Scan for the cell matching the given text and deliver its (x, y) coordinate at center. 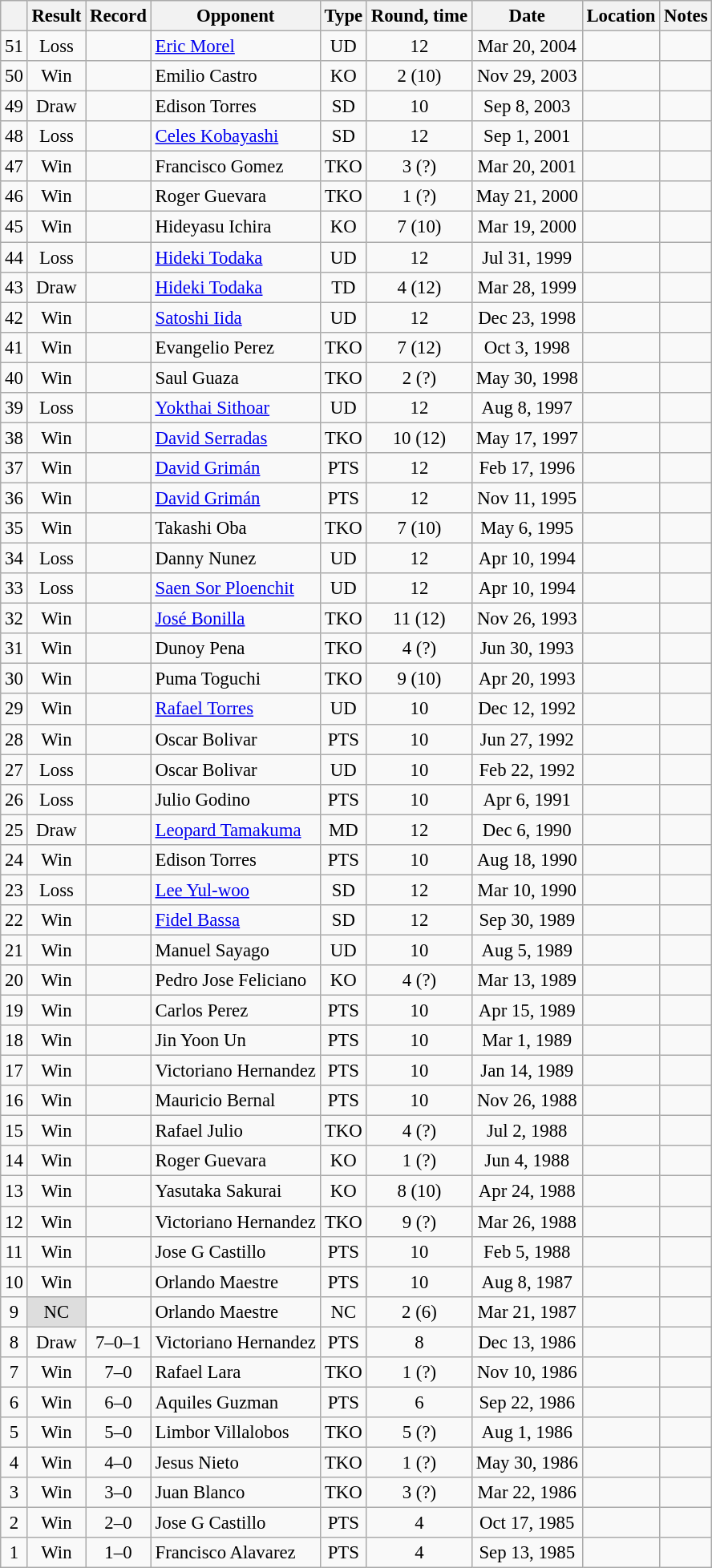
Lee Yul-woo (236, 890)
3–0 (119, 1493)
Dunoy Pena (236, 649)
Mar 21, 1987 (527, 1311)
29 (14, 709)
20 (14, 980)
Juan Blanco (236, 1493)
Aug 5, 1989 (527, 950)
27 (14, 770)
Dec 13, 1986 (527, 1342)
Jun 30, 1993 (527, 649)
1 (14, 1553)
Rafael Torres (236, 709)
5–0 (119, 1433)
28 (14, 739)
Nov 26, 1988 (527, 1101)
May 21, 2000 (527, 196)
2 (?) (419, 378)
Francisco Gomez (236, 167)
Yokthai Sithoar (236, 408)
50 (14, 76)
Takashi Oba (236, 528)
Sep 1, 2001 (527, 136)
Nov 26, 1993 (527, 619)
Limbor Villalobos (236, 1433)
Sep 8, 2003 (527, 107)
2 (10) (419, 76)
47 (14, 167)
Result (56, 16)
4 (12) (419, 287)
Jan 14, 1989 (527, 1071)
Saen Sor Ploenchit (236, 588)
15 (14, 1131)
26 (14, 799)
40 (14, 378)
Sep 13, 1985 (527, 1553)
43 (14, 287)
9 (10) (419, 679)
9 (?) (419, 1222)
19 (14, 1011)
Mar 28, 1999 (527, 287)
2 (14, 1523)
7 (12) (419, 347)
Mar 20, 2001 (527, 167)
Jin Yoon Un (236, 1041)
Mar 1, 1989 (527, 1041)
José Bonilla (236, 619)
MD (343, 830)
Mar 20, 2004 (527, 46)
23 (14, 890)
Date (527, 16)
39 (14, 408)
Nov 10, 1986 (527, 1372)
8 (10) (419, 1191)
David Serradas (236, 438)
45 (14, 227)
24 (14, 860)
4–0 (119, 1462)
Puma Toguchi (236, 679)
Record (119, 16)
7–0 (119, 1372)
Dec 12, 1992 (527, 709)
49 (14, 107)
48 (14, 136)
Apr 15, 1989 (527, 1011)
36 (14, 498)
Dec 6, 1990 (527, 830)
5 (?) (419, 1433)
11 (12) (419, 619)
Apr 24, 1988 (527, 1191)
Dec 23, 1998 (527, 317)
Yasutaka Sakurai (236, 1191)
44 (14, 257)
May 17, 1997 (527, 438)
13 (14, 1191)
41 (14, 347)
Apr 20, 1993 (527, 679)
Apr 6, 1991 (527, 799)
32 (14, 619)
Manuel Sayago (236, 950)
Notes (686, 16)
Eric Morel (236, 46)
14 (14, 1162)
Feb 17, 1996 (527, 468)
Francisco Alavarez (236, 1553)
May 30, 1998 (527, 378)
Aug 1, 1986 (527, 1433)
Opponent (236, 16)
9 (14, 1311)
Rafael Lara (236, 1372)
Julio Godino (236, 799)
Feb 22, 1992 (527, 770)
Saul Guaza (236, 378)
TD (343, 287)
Pedro Jose Feliciano (236, 980)
Sep 30, 1989 (527, 920)
Carlos Perez (236, 1011)
Jun 4, 1988 (527, 1162)
Mar 13, 1989 (527, 980)
17 (14, 1071)
30 (14, 679)
Mar 10, 1990 (527, 890)
Mauricio Bernal (236, 1101)
Jesus Nieto (236, 1462)
Rafael Julio (236, 1131)
Fidel Bassa (236, 920)
7 (14, 1372)
May 6, 1995 (527, 528)
Round, time (419, 16)
Oct 3, 1998 (527, 347)
Evangelio Perez (236, 347)
38 (14, 438)
10 (12) (419, 438)
Mar 19, 2000 (527, 227)
Celes Kobayashi (236, 136)
1–0 (119, 1553)
Feb 5, 1988 (527, 1251)
Location (621, 16)
3 (14, 1493)
Jul 31, 1999 (527, 257)
Hideyasu Ichira (236, 227)
25 (14, 830)
37 (14, 468)
Type (343, 16)
21 (14, 950)
Satoshi Iida (236, 317)
18 (14, 1041)
Danny Nunez (236, 559)
Emilio Castro (236, 76)
7–0–1 (119, 1342)
6–0 (119, 1402)
Oct 17, 1985 (527, 1523)
34 (14, 559)
Jun 27, 1992 (527, 739)
Nov 29, 2003 (527, 76)
Aquiles Guzman (236, 1402)
Aug 8, 1997 (527, 408)
46 (14, 196)
Aug 8, 1987 (527, 1282)
Leopard Tamakuma (236, 830)
May 30, 1986 (527, 1462)
5 (14, 1433)
Mar 26, 1988 (527, 1222)
2–0 (119, 1523)
31 (14, 649)
Jul 2, 1988 (527, 1131)
Sep 22, 1986 (527, 1402)
42 (14, 317)
11 (14, 1251)
51 (14, 46)
22 (14, 920)
Aug 18, 1990 (527, 860)
35 (14, 528)
16 (14, 1101)
Nov 11, 1995 (527, 498)
2 (6) (419, 1311)
Mar 22, 1986 (527, 1493)
33 (14, 588)
